Capture the cell that displays the provided text and extract its [X, Y] central coordinate. 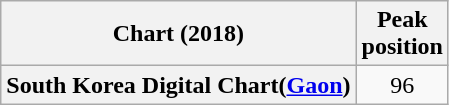
96 [402, 85]
South Korea Digital Chart(Gaon) [178, 85]
Peakposition [402, 34]
Chart (2018) [178, 34]
